For the text-containing cell, return its midpoint in (X, Y) coordinate format. 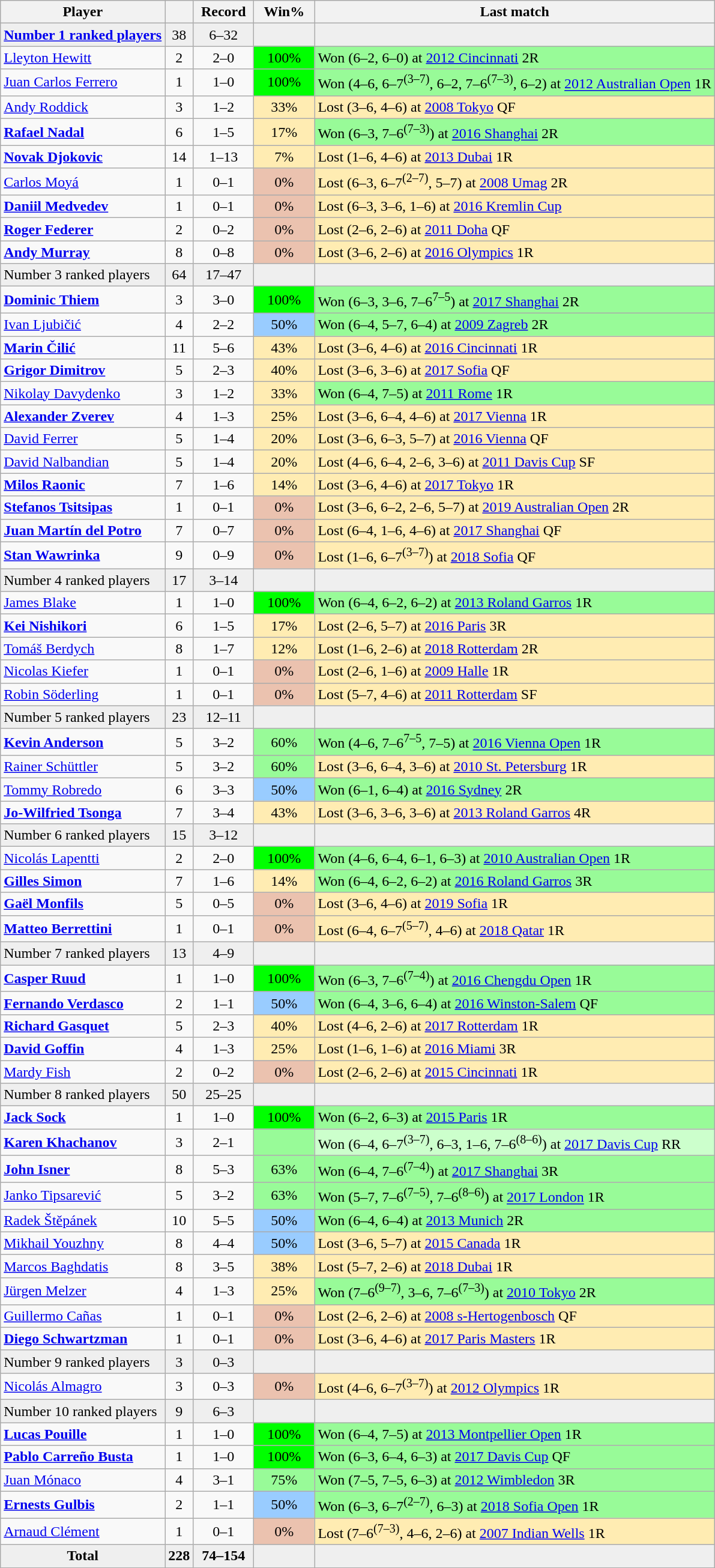
3–14 (223, 580)
64 (179, 275)
Lost (3–6, 2–6) at 2016 Olympics 1R (514, 252)
Tommy Robredo (83, 790)
Won (6–4, 6–7(3–7), 6–3, 1–6, 7–6(8–6)) at 2017 Davis Cup RR (514, 1142)
Karen Khachanov (83, 1142)
Number 5 ranked players (83, 717)
Lost (2–6, 2–6) at 2015 Cincinnati 1R (514, 1072)
Lost (3–6, 6–4, 3–6) at 2010 St. Petersburg 1R (514, 767)
Kevin Anderson (83, 742)
38 (179, 35)
75% (285, 1480)
Juan Mónaco (83, 1480)
0–5 (223, 904)
23 (179, 717)
Won (5–7, 7–6(7–5), 7–6(8–6)) at 2017 London 1R (514, 1196)
Number 1 ranked players (83, 35)
Radek Štěpánek (83, 1220)
12% (285, 649)
15 (179, 835)
Won (4–6, 7–67–5, 7–5) at 2016 Vienna Open 1R (514, 742)
3–4 (223, 813)
Dominic Thiem (83, 300)
Number 7 ranked players (83, 954)
Daniil Medvedev (83, 207)
Mikhail Youzhny (83, 1243)
Won (6–3, 6–4, 6–3) at 2017 Davis Cup QF (514, 1457)
5–5 (223, 1220)
Novak Djokovic (83, 157)
Lost (5–7, 2–6) at 2018 Dubai 1R (514, 1266)
Last match (514, 12)
David Nalbandian (83, 462)
38% (285, 1266)
Nicolás Almagro (83, 1386)
Lost (6–4, 6–7(5–7), 4–6) at 2018 Qatar 1R (514, 928)
Robin Söderling (83, 694)
Lost (1–6, 2–6) at 2018 Rotterdam 2R (514, 649)
2–2 (223, 325)
Arnaud Clément (83, 1531)
Won (6–2, 6–0) at 2012 Cincinnati 2R (514, 58)
Guillermo Cañas (83, 1316)
Won (4–6, 6–4, 6–1, 6–3) at 2010 Australian Open 1R (514, 858)
4–4 (223, 1243)
6–32 (223, 35)
17 (179, 580)
1–7 (223, 649)
Lost (1–6, 4–6) at 2013 Dubai 1R (514, 157)
17–47 (223, 275)
Lost (1–6, 6–7(3–7)) at 2018 Sofia QF (514, 555)
Jack Sock (83, 1118)
Won (6–4, 7–6(7–4)) at 2017 Shanghai 3R (514, 1169)
Gaël Monfils (83, 904)
James Blake (83, 603)
Record (223, 12)
Marcos Baghdatis (83, 1266)
Nicolás Lapentti (83, 858)
Ernests Gulbis (83, 1505)
Won (7–6(9–7), 3–6, 7–6(7–3)) at 2010 Tokyo 2R (514, 1291)
5–6 (223, 348)
Won (6–4, 7–5) at 2011 Rome 1R (514, 393)
11 (179, 348)
Lleyton Hewitt (83, 58)
Won (6–2, 6–3) at 2015 Paris 1R (514, 1118)
74–154 (223, 1556)
Lost (6–3, 3–6, 1–6) at 2016 Kremlin Cup (514, 207)
Won (7–5, 7–5, 6–3) at 2012 Wimbledon 3R (514, 1480)
Number 3 ranked players (83, 275)
13 (179, 954)
Number 6 ranked players (83, 835)
Richard Gasquet (83, 1026)
Won (4–6, 6–7(3–7), 6–2, 7–6(7–3), 6–2) at 2012 Australian Open 1R (514, 83)
Juan Carlos Ferrero (83, 83)
Lost (3–6, 3–6) at 2017 Sofia QF (514, 371)
Lost (2–6, 1–6) at 2009 Halle 1R (514, 671)
Lost (2–6, 5–7) at 2016 Paris 3R (514, 626)
Roger Federer (83, 229)
Fernando Verdasco (83, 1003)
Ivan Ljubičić (83, 325)
5–3 (223, 1169)
Lost (2–6, 2–6) at 2011 Doha QF (514, 229)
Lost (6–3, 6–7(2–7), 5–7) at 2008 Umag 2R (514, 181)
Tomáš Berdych (83, 649)
Diego Schwartzman (83, 1339)
Won (6–1, 6–4) at 2016 Sydney 2R (514, 790)
2–1 (223, 1142)
Jürgen Melzer (83, 1291)
0–7 (223, 530)
David Ferrer (83, 439)
Won (6–4, 6–2, 6–2) at 2016 Roland Garros 3R (514, 881)
Rainer Schüttler (83, 767)
6–3 (223, 1411)
Nikolay Davydenko (83, 393)
Andy Roddick (83, 107)
Lost (2–6, 2–6) at 2008 s-Hertogenbosch QF (514, 1316)
0–9 (223, 555)
Lost (1–6, 1–6) at 2016 Miami 3R (514, 1049)
Lost (7–6(7–3), 4–6, 2–6) at 2007 Indian Wells 1R (514, 1531)
Lost (3–6, 4–6) at 2008 Tokyo QF (514, 107)
Lost (3–6, 6–4, 4–6) at 2017 Vienna 1R (514, 416)
Won (6–4, 6–2, 6–2) at 2013 Roland Garros 1R (514, 603)
14 (179, 157)
Lost (3–6, 4–6) at 2019 Sofia 1R (514, 904)
228 (179, 1556)
12–11 (223, 717)
Lost (4–6, 6–7(3–7)) at 2012 Olympics 1R (514, 1386)
Grigor Dimitrov (83, 371)
Lost (3–6, 3–6, 3–6) at 2013 Roland Garros 4R (514, 813)
1–13 (223, 157)
Won (6–3, 7–6(7–4)) at 2016 Chengdu Open 1R (514, 979)
Number 10 ranked players (83, 1411)
Kei Nishikori (83, 626)
Won (6–3, 3–6, 7–67–5) at 2017 Shanghai 2R (514, 300)
Stefanos Tsitsipas (83, 507)
3–12 (223, 835)
Lost (3–6, 4–6) at 2017 Paris Masters 1R (514, 1339)
7% (285, 157)
Carlos Moyá (83, 181)
Won (6–3, 6–7(2–7), 6–3) at 2018 Sofia Open 1R (514, 1505)
Lost (3–6, 4–6) at 2017 Tokyo 1R (514, 485)
Lost (3–6, 4–6) at 2016 Cincinnati 1R (514, 348)
Number 8 ranked players (83, 1095)
Alexander Zverev (83, 416)
3–0 (223, 300)
Lost (3–6, 6–3, 5–7) at 2016 Vienna QF (514, 439)
Jo-Wilfried Tsonga (83, 813)
Won (6–4, 3–6, 6–4) at 2016 Winston-Salem QF (514, 1003)
Stan Wawrinka (83, 555)
Won (6–3, 7–6(7–3)) at 2016 Shanghai 2R (514, 132)
Milos Raonic (83, 485)
Andy Murray (83, 252)
Lost (4–6, 6–4, 2–6, 3–6) at 2011 Davis Cup SF (514, 462)
Won (6–4, 7–5) at 2013 Montpellier Open 1R (514, 1434)
Number 9 ranked players (83, 1361)
Lost (3–6, 5–7) at 2015 Canada 1R (514, 1243)
Lost (3–6, 6–2, 2–6, 5–7) at 2019 Australian Open 2R (514, 507)
Mardy Fish (83, 1072)
Juan Martín del Potro (83, 530)
Total (83, 1556)
Lost (6–4, 1–6, 4–6) at 2017 Shanghai QF (514, 530)
Matteo Berrettini (83, 928)
David Goffin (83, 1049)
Nicolas Kiefer (83, 671)
Casper Ruud (83, 979)
3–5 (223, 1266)
Lucas Pouille (83, 1434)
0–8 (223, 252)
Pablo Carreño Busta (83, 1457)
Lost (4–6, 2–6) at 2017 Rotterdam 1R (514, 1026)
25–25 (223, 1095)
Win% (285, 12)
10 (179, 1220)
Rafael Nadal (83, 132)
Player (83, 12)
3–1 (223, 1480)
Janko Tipsarević (83, 1196)
4–9 (223, 954)
Won (6–4, 5–7, 6–4) at 2009 Zagreb 2R (514, 325)
Gilles Simon (83, 881)
Won (6–4, 6–4) at 2013 Munich 2R (514, 1220)
3–3 (223, 790)
50 (179, 1095)
Marin Čilić (83, 348)
Lost (5–7, 4–6) at 2011 Rotterdam SF (514, 694)
John Isner (83, 1169)
Number 4 ranked players (83, 580)
